Detect which cell encompasses the target text, then output its [X, Y] center coordinate. 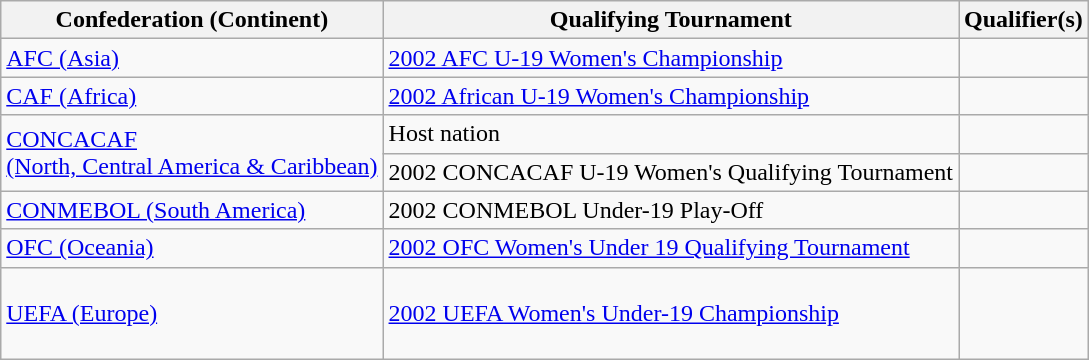
Qualifier(s) [1024, 20]
2002 African U-19 Women's Championship [671, 96]
AFC (Asia) [192, 58]
Confederation (Continent) [192, 20]
Host nation [671, 134]
2002 UEFA Women's Under-19 Championship [671, 313]
UEFA (Europe) [192, 313]
Qualifying Tournament [671, 20]
2002 CONMEBOL Under-19 Play-Off [671, 210]
OFC (Oceania) [192, 248]
2002 OFC Women's Under 19 Qualifying Tournament [671, 248]
2002 CONCACAF U-19 Women's Qualifying Tournament [671, 172]
CONCACAF(North, Central America & Caribbean) [192, 153]
2002 AFC U-19 Women's Championship [671, 58]
CAF (Africa) [192, 96]
CONMEBOL (South America) [192, 210]
